From the cell containing the given text, extract its center point as (X, Y) coordinate. 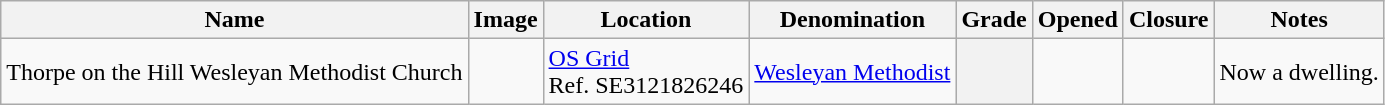
Image (506, 20)
Grade (994, 20)
Wesleyan Methodist (852, 72)
Location (646, 20)
Name (234, 20)
Notes (1299, 20)
OS GridRef. SE3121826246 (646, 72)
Opened (1078, 20)
Now a dwelling. (1299, 72)
Thorpe on the Hill Wesleyan Methodist Church (234, 72)
Closure (1168, 20)
Denomination (852, 20)
